Pinpoint the cell where the given text exists, returning its [X, Y] midpoint coordinate. 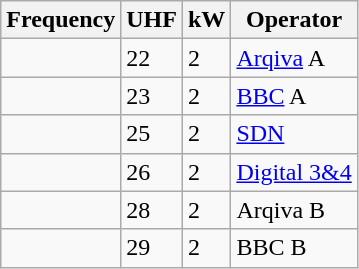
Operator [294, 20]
22 [152, 58]
Arqiva B [294, 210]
BBC B [294, 248]
UHF [152, 20]
BBC A [294, 96]
Frequency [61, 20]
29 [152, 248]
Arqiva A [294, 58]
SDN [294, 134]
kW [206, 20]
Digital 3&4 [294, 172]
25 [152, 134]
28 [152, 210]
23 [152, 96]
26 [152, 172]
